Return [x, y] of the center of cell containing provided text 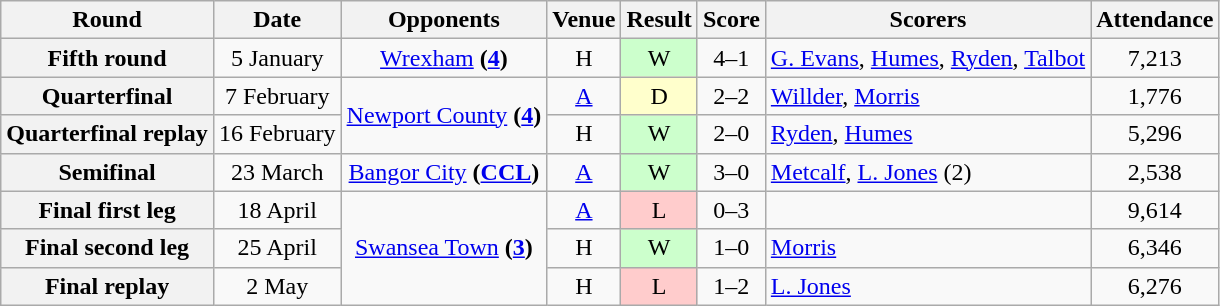
2 May [277, 286]
Bangor City (CCL) [444, 172]
Ryden, Humes [928, 134]
Willder, Morris [928, 96]
Result [659, 20]
Opponents [444, 20]
3–0 [731, 172]
L. Jones [928, 286]
Final second leg [108, 248]
Fifth round [108, 58]
Score [731, 20]
Round [108, 20]
5 January [277, 58]
1,776 [1155, 96]
Final replay [108, 286]
23 March [277, 172]
Wrexham (4) [444, 58]
2,538 [1155, 172]
2–2 [731, 96]
9,614 [1155, 210]
Metcalf, L. Jones (2) [928, 172]
6,276 [1155, 286]
1–2 [731, 286]
0–3 [731, 210]
7,213 [1155, 58]
Semifinal [108, 172]
Morris [928, 248]
Date [277, 20]
Swansea Town (3) [444, 248]
25 April [277, 248]
Attendance [1155, 20]
Scorers [928, 20]
7 February [277, 96]
4–1 [731, 58]
Final first leg [108, 210]
Quarterfinal replay [108, 134]
6,346 [1155, 248]
Newport County (4) [444, 115]
Quarterfinal [108, 96]
18 April [277, 210]
Venue [584, 20]
2–0 [731, 134]
G. Evans, Humes, Ryden, Talbot [928, 58]
5,296 [1155, 134]
D [659, 96]
16 February [277, 134]
1–0 [731, 248]
